Return (X, Y) of the center of cell containing provided text 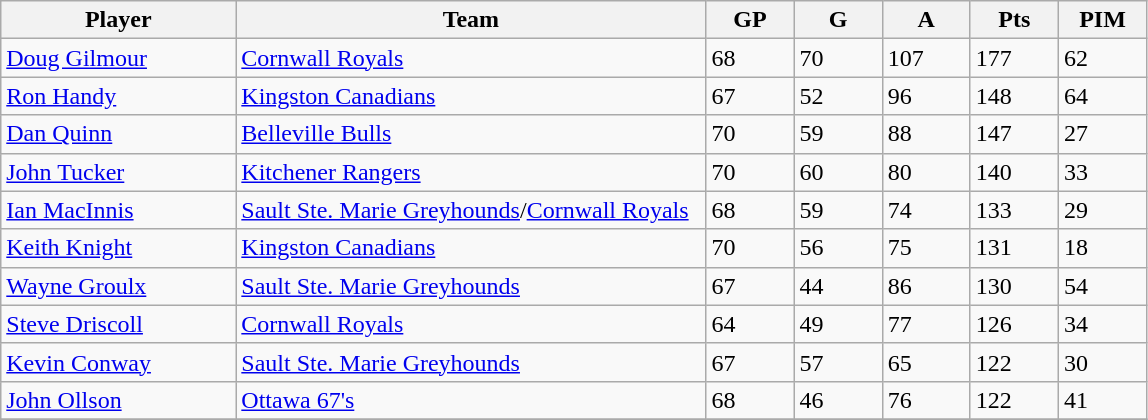
Kevin Conway (118, 362)
148 (1014, 96)
56 (838, 248)
Ottawa 67's (471, 400)
49 (838, 324)
Sault Ste. Marie Greyhounds/Cornwall Royals (471, 210)
140 (1014, 172)
96 (926, 96)
46 (838, 400)
Keith Knight (118, 248)
76 (926, 400)
Steve Driscoll (118, 324)
Player (118, 20)
41 (1102, 400)
62 (1102, 58)
Pts (1014, 20)
177 (1014, 58)
John Ollson (118, 400)
PIM (1102, 20)
126 (1014, 324)
107 (926, 58)
80 (926, 172)
Team (471, 20)
33 (1102, 172)
88 (926, 134)
Belleville Bulls (471, 134)
Ron Handy (118, 96)
34 (1102, 324)
Kitchener Rangers (471, 172)
29 (1102, 210)
John Tucker (118, 172)
77 (926, 324)
Wayne Groulx (118, 286)
130 (1014, 286)
Doug Gilmour (118, 58)
133 (1014, 210)
30 (1102, 362)
75 (926, 248)
18 (1102, 248)
86 (926, 286)
A (926, 20)
44 (838, 286)
147 (1014, 134)
GP (750, 20)
54 (1102, 286)
Ian MacInnis (118, 210)
Dan Quinn (118, 134)
65 (926, 362)
27 (1102, 134)
60 (838, 172)
G (838, 20)
52 (838, 96)
131 (1014, 248)
57 (838, 362)
74 (926, 210)
